From the cell containing the given text, extract its center point as (X, Y) coordinate. 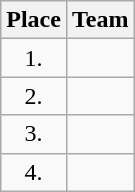
Team (100, 20)
2. (34, 96)
4. (34, 172)
Place (34, 20)
3. (34, 134)
1. (34, 58)
